Locate the cell with the specified text and output its [x, y] center coordinate. 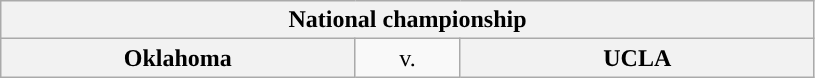
UCLA [637, 58]
v. [408, 58]
Oklahoma [178, 58]
National championship [408, 20]
